Identify which cell holds the provided text, then report its [x, y] central coordinate. 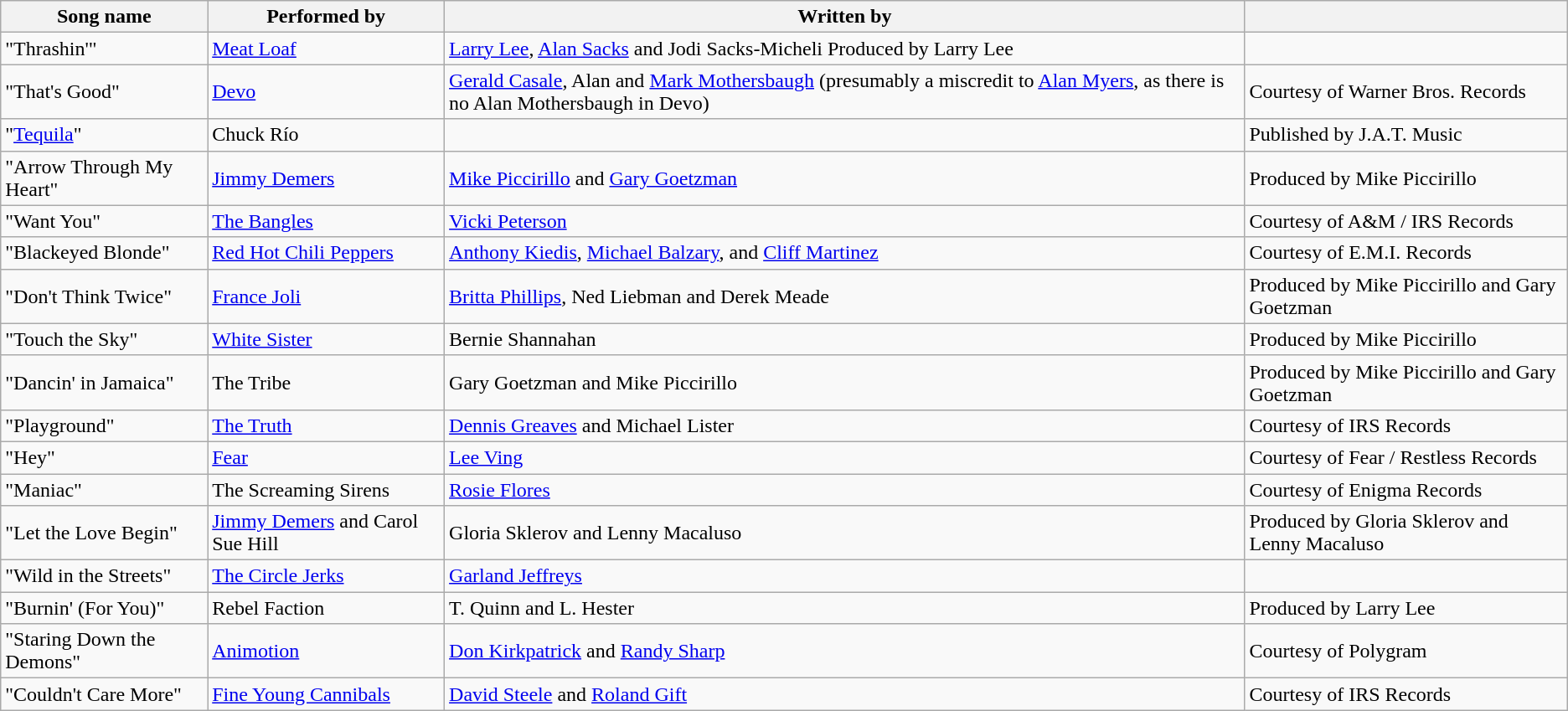
Song name [104, 17]
Performed by [327, 17]
Gary Goetzman and Mike Piccirillo [844, 382]
Larry Lee, Alan Sacks and Jodi Sacks-Micheli Produced by Larry Lee [844, 49]
Courtesy of Fear / Restless Records [1406, 457]
T. Quinn and L. Hester [844, 608]
Gloria Sklerov and Lenny Macaluso [844, 533]
Red Hot Chili Peppers [327, 253]
"Blackeyed Blonde" [104, 253]
Rosie Flores [844, 490]
"That's Good" [104, 92]
Mike Piccirillo and Gary Goetzman [844, 178]
Courtesy of Enigma Records [1406, 490]
Garland Jeffreys [844, 576]
Don Kirkpatrick and Randy Sharp [844, 652]
The Circle Jerks [327, 576]
Rebel Faction [327, 608]
"Hey" [104, 457]
"Arrow Through My Heart" [104, 178]
Fine Young Cannibals [327, 694]
"Burnin' (For You)" [104, 608]
Vicki Peterson [844, 221]
Jimmy Demers and Carol Sue Hill [327, 533]
Chuck Río [327, 135]
Britta Phillips, Ned Liebman and Derek Meade [844, 296]
White Sister [327, 339]
Animotion [327, 652]
Published by J.A.T. Music [1406, 135]
David Steele and Roland Gift [844, 694]
Produced by Gloria Sklerov and Lenny Macaluso [1406, 533]
Courtesy of A&M / IRS Records [1406, 221]
Bernie Shannahan [844, 339]
The Screaming Sirens [327, 490]
Courtesy of Warner Bros. Records [1406, 92]
Courtesy of Polygram [1406, 652]
Dennis Greaves and Michael Lister [844, 425]
"Don't Think Twice" [104, 296]
The Bangles [327, 221]
Fear [327, 457]
"Touch the Sky" [104, 339]
The Tribe [327, 382]
"Tequila" [104, 135]
Lee Ving [844, 457]
Produced by Larry Lee [1406, 608]
"Wild in the Streets" [104, 576]
Devo [327, 92]
Written by [844, 17]
Gerald Casale, Alan and Mark Mothersbaugh (presumably a miscredit to Alan Myers, as there is no Alan Mothersbaugh in Devo) [844, 92]
The Truth [327, 425]
France Joli [327, 296]
Jimmy Demers [327, 178]
Courtesy of E.M.I. Records [1406, 253]
"Maniac" [104, 490]
"Playground" [104, 425]
"Dancin' in Jamaica" [104, 382]
"Let the Love Begin" [104, 533]
Meat Loaf [327, 49]
"Want You" [104, 221]
Anthony Kiedis, Michael Balzary, and Cliff Martinez [844, 253]
"Thrashin'" [104, 49]
"Couldn't Care More" [104, 694]
"Staring Down the Demons" [104, 652]
